Detect which cell encompasses the target text, then output its (x, y) center coordinate. 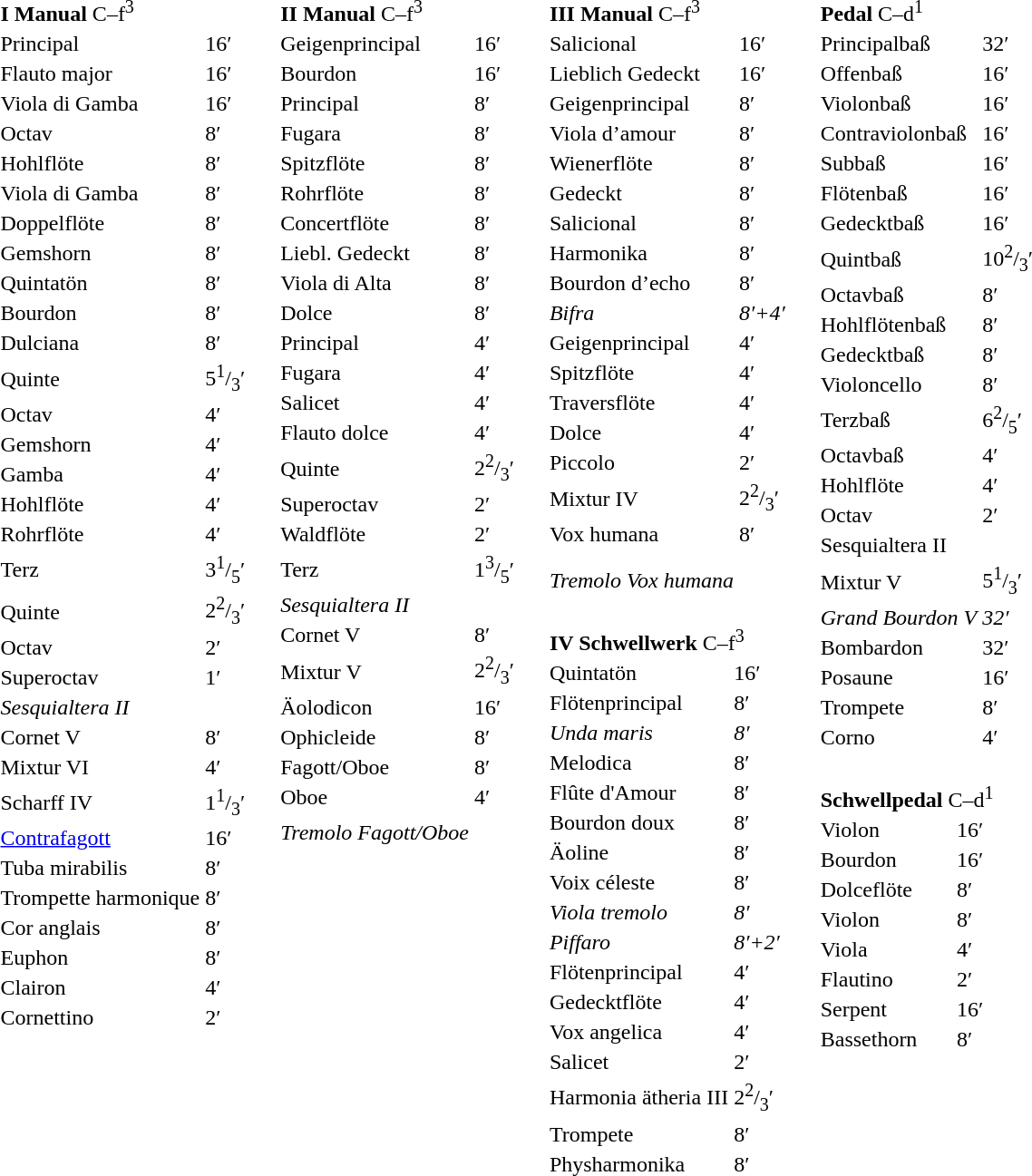
Piffaro (638, 943)
Flautino (885, 979)
Grand Bourdon V (898, 617)
Traversflöte (641, 403)
Principalbaß (898, 44)
Terz (375, 569)
8′+2′ (757, 943)
Gedeckt (641, 193)
Vox humana (641, 534)
Mixtur IV (641, 499)
Quintbaß (898, 259)
Harmonia ätheria III (638, 1099)
Subbaß (898, 163)
Corno (898, 737)
Terzbaß (898, 421)
Concertflöte (375, 223)
Hohlflötenbaß (898, 325)
Bombardon (898, 647)
Offenbaß (898, 73)
Viola tremolo (638, 913)
Quinte (375, 468)
Lieblich Gedeckt (641, 73)
Dolceflöte (885, 889)
Vox angelica (638, 1033)
Gedecktflöte (638, 1003)
8′+4′ (763, 313)
Unda maris (638, 734)
Äoline (638, 853)
Flûte d'Amour (638, 793)
31/5′ (225, 569)
Bifra (641, 313)
Viola di Alta (375, 283)
Harmonika (641, 253)
Bourdon d’echo (641, 283)
Wienerflöte (641, 163)
Tremolo Fagott/Oboe (375, 832)
Contraviolonbaß (898, 133)
Schwellpedal C–d1 (907, 797)
Posaune (898, 677)
Äolodicon (375, 707)
Flötenbaß (898, 193)
Melodica (638, 763)
Octav (898, 516)
Hohlflöte (898, 486)
Cornet V (375, 636)
13/5′ (493, 569)
Bassethorn (885, 1039)
Violonbaß (898, 103)
IV Schwellwerk C–f3 (664, 640)
Superoctav (375, 504)
Voix céleste (638, 883)
Oboe (375, 797)
Piccolo (641, 462)
Fagott/Oboe (375, 767)
Serpent (885, 1009)
11/3′ (225, 803)
Rohrflöte (375, 193)
Violoncello (898, 384)
Bourdon doux (638, 823)
Quintatön (638, 674)
Viola d’amour (641, 133)
Viola (885, 949)
1′ (225, 677)
Waldflöte (375, 534)
Liebl. Gedeckt (375, 253)
Ophicleide (375, 737)
Flauto dolce (375, 432)
51/3′ (225, 379)
Tremolo Vox humana (641, 580)
